Provide the [x, y] coordinate of the cell's center where the given text is located.  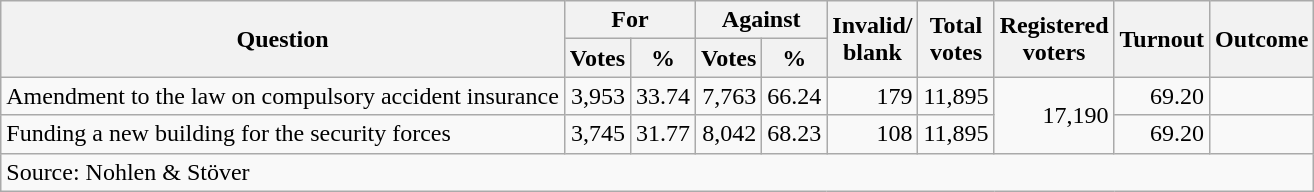
17,190 [1054, 115]
Invalid/blank [872, 39]
8,042 [729, 134]
For [630, 20]
3,745 [597, 134]
Funding a new building for the security forces [283, 134]
179 [872, 96]
66.24 [794, 96]
Against [762, 20]
68.23 [794, 134]
Source: Nohlen & Stöver [658, 172]
Outcome [1262, 39]
Registeredvoters [1054, 39]
33.74 [664, 96]
Totalvotes [956, 39]
Question [283, 39]
7,763 [729, 96]
Turnout [1162, 39]
3,953 [597, 96]
108 [872, 134]
Amendment to the law on compulsory accident insurance [283, 96]
31.77 [664, 134]
